Detect which cell encompasses the target text, then output its (x, y) center coordinate. 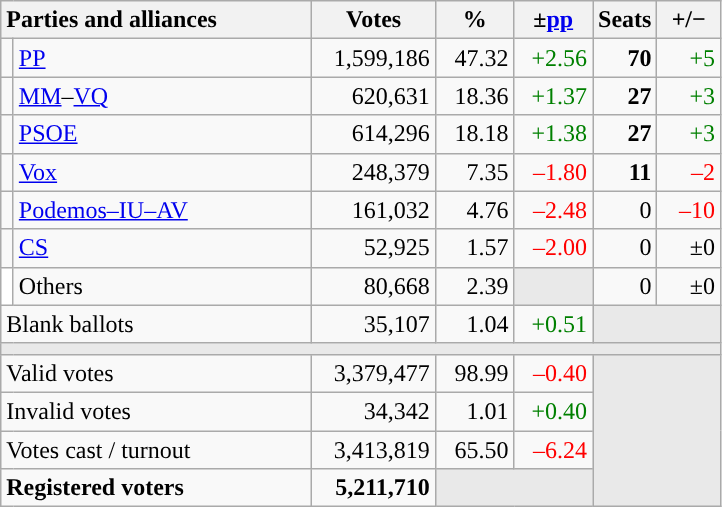
–1.80 (554, 172)
47.32 (474, 58)
Votes cast / turnout (156, 449)
3,379,477 (374, 373)
Registered voters (156, 488)
52,925 (374, 248)
+1.38 (554, 134)
PSOE (162, 134)
CS (162, 248)
Parties and alliances (156, 20)
35,107 (374, 324)
MM–VQ (162, 96)
–2.00 (554, 248)
65.50 (474, 449)
Seats (624, 20)
+0.51 (554, 324)
Others (162, 286)
5,211,710 (374, 488)
+5 (689, 58)
248,379 (374, 172)
Votes (374, 20)
–2.48 (554, 210)
1,599,186 (374, 58)
+2.56 (554, 58)
18.36 (474, 96)
% (474, 20)
4.76 (474, 210)
Valid votes (156, 373)
–0.40 (554, 373)
Blank ballots (156, 324)
+1.37 (554, 96)
+/− (689, 20)
70 (624, 58)
80,668 (374, 286)
11 (624, 172)
1.01 (474, 411)
+0.40 (554, 411)
Vox (162, 172)
1.04 (474, 324)
620,631 (374, 96)
18.18 (474, 134)
PP (162, 58)
–10 (689, 210)
–6.24 (554, 449)
161,032 (374, 210)
3,413,819 (374, 449)
34,342 (374, 411)
Invalid votes (156, 411)
614,296 (374, 134)
98.99 (474, 373)
7.35 (474, 172)
–2 (689, 172)
±pp (554, 20)
2.39 (474, 286)
Podemos–IU–AV (162, 210)
1.57 (474, 248)
